Determine the (x, y) coordinate at the center of the cell enclosing the given text.  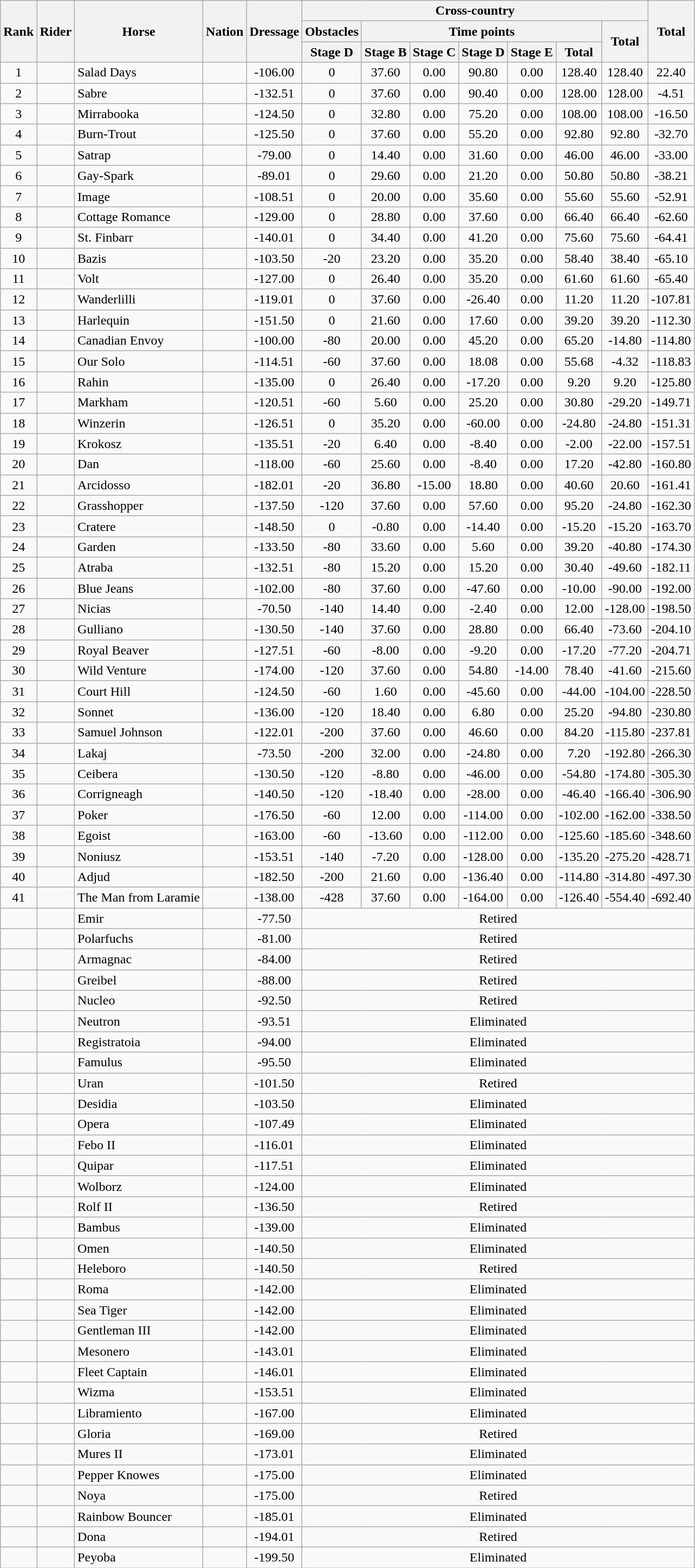
Libramiento (139, 1413)
17.60 (483, 320)
Gay-Spark (139, 176)
95.20 (579, 506)
-28.00 (483, 794)
26 (18, 588)
Quipar (139, 1165)
-79.00 (274, 155)
-151.50 (274, 320)
Grasshopper (139, 506)
-199.50 (274, 1557)
-215.60 (671, 671)
17.20 (579, 464)
-89.01 (274, 176)
-138.00 (274, 897)
-124.00 (274, 1186)
-204.10 (671, 630)
29.60 (386, 176)
-119.01 (274, 300)
-137.50 (274, 506)
55.68 (579, 361)
38.40 (625, 258)
Blue Jeans (139, 588)
Febo II (139, 1145)
-94.00 (274, 1042)
14 (18, 341)
-338.50 (671, 815)
-182.11 (671, 567)
-192.80 (625, 753)
Mesonero (139, 1351)
-305.30 (671, 774)
-163.70 (671, 526)
Dona (139, 1537)
-2.40 (483, 609)
32.00 (386, 753)
Bazis (139, 258)
Omen (139, 1248)
32 (18, 712)
-163.00 (274, 835)
37 (18, 815)
-26.40 (483, 300)
-54.80 (579, 774)
-15.00 (434, 485)
16 (18, 382)
35 (18, 774)
-90.00 (625, 588)
Opera (139, 1124)
46.60 (483, 733)
-169.00 (274, 1434)
Samuel Johnson (139, 733)
Rainbow Bouncer (139, 1516)
34.40 (386, 237)
Emir (139, 918)
29 (18, 650)
Mures II (139, 1454)
Volt (139, 279)
-115.80 (625, 733)
-174.00 (274, 671)
Wanderlilli (139, 300)
Court Hill (139, 691)
-65.40 (671, 279)
-44.00 (579, 691)
-127.00 (274, 279)
-4.32 (625, 361)
-107.49 (274, 1124)
-52.91 (671, 196)
Noya (139, 1495)
31.60 (483, 155)
-125.50 (274, 134)
-428.71 (671, 856)
-125.60 (579, 835)
-230.80 (671, 712)
-306.90 (671, 794)
-126.40 (579, 897)
-314.80 (625, 877)
6.40 (386, 444)
-173.01 (274, 1454)
-162.00 (625, 815)
-176.50 (274, 815)
-13.60 (386, 835)
-107.81 (671, 300)
Cratere (139, 526)
65.20 (579, 341)
6.80 (483, 712)
-129.00 (274, 217)
Gloria (139, 1434)
Registratoia (139, 1042)
Nation (225, 31)
40 (18, 877)
Image (139, 196)
-93.51 (274, 1021)
23.20 (386, 258)
-7.20 (386, 856)
Wild Venture (139, 671)
Winzerin (139, 423)
-18.40 (386, 794)
Garden (139, 547)
20 (18, 464)
35.60 (483, 196)
-92.50 (274, 1001)
Armagnac (139, 960)
-9.20 (483, 650)
Atraba (139, 567)
Dan (139, 464)
33 (18, 733)
33.60 (386, 547)
-348.60 (671, 835)
-185.01 (274, 1516)
-136.00 (274, 712)
-14.00 (532, 671)
34 (18, 753)
75.20 (483, 114)
-33.00 (671, 155)
12 (18, 300)
Uran (139, 1083)
-77.50 (274, 918)
Bambus (139, 1227)
-0.80 (386, 526)
-4.51 (671, 93)
Lakaj (139, 753)
-42.80 (625, 464)
Sabre (139, 93)
Peyoba (139, 1557)
Salad Days (139, 73)
Noniusz (139, 856)
-60.00 (483, 423)
Satrap (139, 155)
-45.60 (483, 691)
23 (18, 526)
Greibel (139, 980)
-117.51 (274, 1165)
Royal Beaver (139, 650)
-73.60 (625, 630)
32.80 (386, 114)
-100.00 (274, 341)
Corrigneagh (139, 794)
18.08 (483, 361)
45.20 (483, 341)
-228.50 (671, 691)
-2.00 (579, 444)
-185.60 (625, 835)
20.60 (625, 485)
Roma (139, 1290)
-135.20 (579, 856)
Burn-Trout (139, 134)
Sonnet (139, 712)
18 (18, 423)
-275.20 (625, 856)
24 (18, 547)
-65.10 (671, 258)
-174.80 (625, 774)
78.40 (579, 671)
Horse (139, 31)
-192.00 (671, 588)
-497.30 (671, 877)
-8.80 (386, 774)
-118.00 (274, 464)
-118.83 (671, 361)
90.80 (483, 73)
-95.50 (274, 1062)
Mirrabooka (139, 114)
-554.40 (625, 897)
Gulliano (139, 630)
-49.60 (625, 567)
-64.41 (671, 237)
30.80 (579, 403)
-160.80 (671, 464)
-62.60 (671, 217)
-108.51 (274, 196)
-146.01 (274, 1372)
-112.30 (671, 320)
Rank (18, 31)
-41.60 (625, 671)
-16.50 (671, 114)
22.40 (671, 73)
Polarfuchs (139, 939)
11 (18, 279)
-22.00 (625, 444)
-133.50 (274, 547)
Egoist (139, 835)
-182.50 (274, 877)
Our Solo (139, 361)
-127.51 (274, 650)
Wolborz (139, 1186)
-194.01 (274, 1537)
Harlequin (139, 320)
Stage C (434, 52)
Adjud (139, 877)
The Man from Laramie (139, 897)
Nicias (139, 609)
36.80 (386, 485)
-204.71 (671, 650)
3 (18, 114)
-428 (332, 897)
Sea Tiger (139, 1310)
21 (18, 485)
-126.51 (274, 423)
-125.80 (671, 382)
Stage E (532, 52)
-143.01 (274, 1351)
18.40 (386, 712)
Wizma (139, 1392)
40.60 (579, 485)
Gentleman III (139, 1331)
-162.30 (671, 506)
-46.40 (579, 794)
-161.41 (671, 485)
-266.30 (671, 753)
-157.51 (671, 444)
22 (18, 506)
Ceibera (139, 774)
Nucleo (139, 1001)
27 (18, 609)
17 (18, 403)
-73.50 (274, 753)
57.60 (483, 506)
-174.30 (671, 547)
2 (18, 93)
-135.51 (274, 444)
55.20 (483, 134)
St. Finbarr (139, 237)
Fleet Captain (139, 1372)
Markham (139, 403)
7.20 (579, 753)
-88.00 (274, 980)
Canadian Envoy (139, 341)
-135.00 (274, 382)
Arcidosso (139, 485)
Rider (56, 31)
-47.60 (483, 588)
Cottage Romance (139, 217)
41 (18, 897)
-70.50 (274, 609)
25.60 (386, 464)
-14.40 (483, 526)
-104.00 (625, 691)
9 (18, 237)
36 (18, 794)
30 (18, 671)
-38.21 (671, 176)
Neutron (139, 1021)
Pepper Knowes (139, 1475)
-182.01 (274, 485)
8 (18, 217)
Time points (482, 31)
-139.00 (274, 1227)
-198.50 (671, 609)
-114.00 (483, 815)
58.40 (579, 258)
-114.51 (274, 361)
-77.20 (625, 650)
30.40 (579, 567)
6 (18, 176)
-112.00 (483, 835)
-136.40 (483, 877)
31 (18, 691)
-164.00 (483, 897)
7 (18, 196)
-237.81 (671, 733)
-140.01 (274, 237)
19 (18, 444)
-122.01 (274, 733)
-32.70 (671, 134)
-101.50 (274, 1083)
1 (18, 73)
Famulus (139, 1062)
10 (18, 258)
-8.00 (386, 650)
4 (18, 134)
-106.00 (274, 73)
-40.80 (625, 547)
-116.01 (274, 1145)
41.20 (483, 237)
Heleboro (139, 1269)
54.80 (483, 671)
38 (18, 835)
13 (18, 320)
Poker (139, 815)
25 (18, 567)
Dressage (274, 31)
Obstacles (332, 31)
18.80 (483, 485)
-151.31 (671, 423)
-692.40 (671, 897)
-29.20 (625, 403)
-120.51 (274, 403)
-149.71 (671, 403)
21.20 (483, 176)
Cross-country (476, 11)
1.60 (386, 691)
-46.00 (483, 774)
Rahin (139, 382)
39 (18, 856)
Rolf II (139, 1207)
-136.50 (274, 1207)
Stage B (386, 52)
-167.00 (274, 1413)
-10.00 (579, 588)
90.40 (483, 93)
15 (18, 361)
Desidia (139, 1104)
28 (18, 630)
-94.80 (625, 712)
-84.00 (274, 960)
5 (18, 155)
Krokosz (139, 444)
-14.80 (625, 341)
-81.00 (274, 939)
-166.40 (625, 794)
-148.50 (274, 526)
84.20 (579, 733)
